Return [X, Y] of the center of cell containing provided text 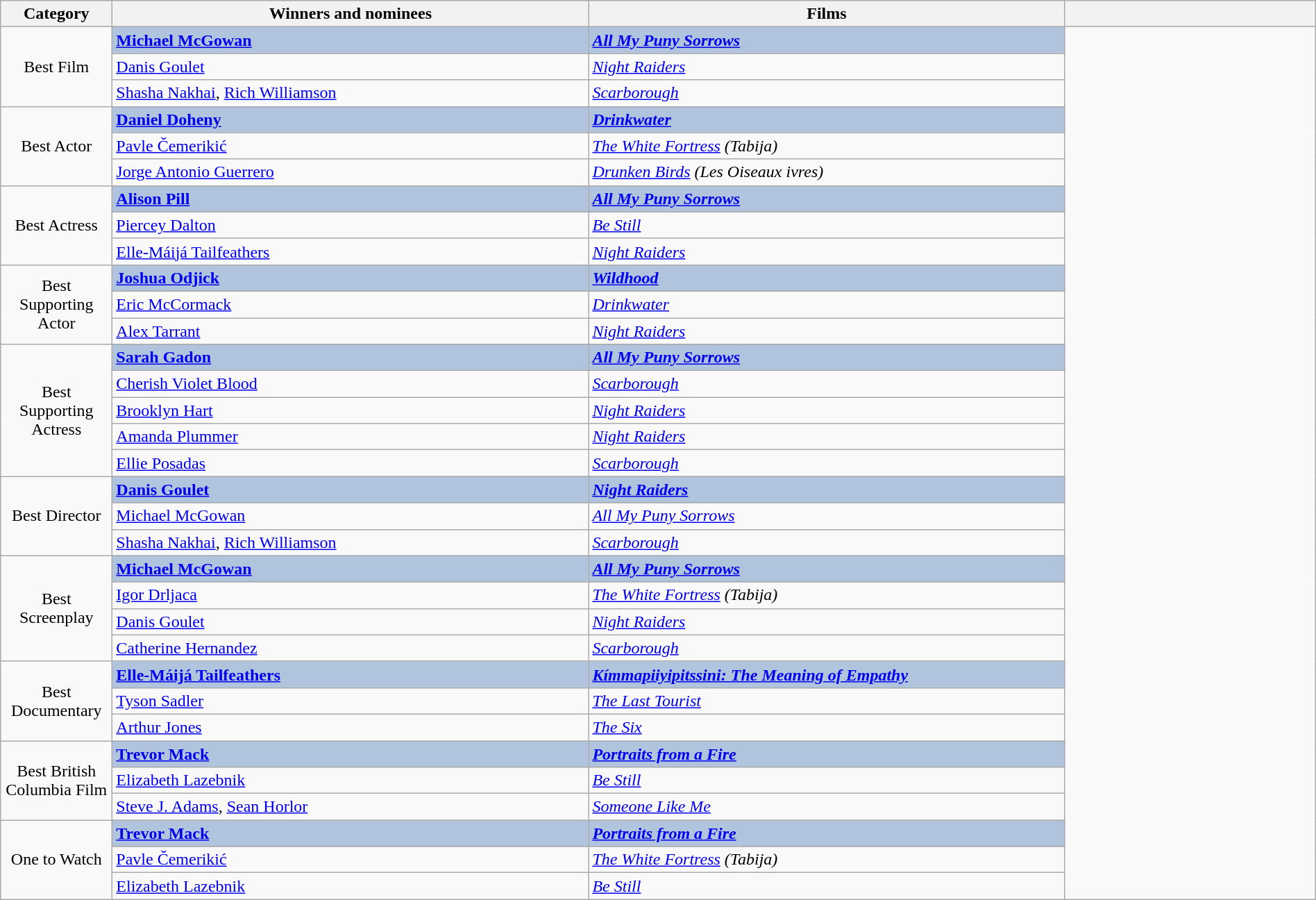
Films [827, 14]
Wildhood [827, 278]
Best Actress [57, 225]
Tyson Sadler [351, 701]
Joshua Odjick [351, 278]
Best British Columbia Film [57, 780]
The Six [827, 727]
Best Documentary [57, 701]
Best Supporting Actor [57, 304]
Sarah Gadon [351, 358]
Someone Like Me [827, 807]
Catherine Hernandez [351, 648]
Alison Pill [351, 199]
Alex Tarrant [351, 331]
Brooklyn Hart [351, 410]
Ellie Posadas [351, 463]
Drunken Birds (Les Oiseaux ivres) [827, 172]
Kímmapiiyipitssini: The Meaning of Empathy [827, 674]
Amanda Plummer [351, 437]
Arthur Jones [351, 727]
The Last Tourist [827, 701]
One to Watch [57, 860]
Eric McCormack [351, 304]
Piercey Dalton [351, 225]
Best Actor [57, 146]
Jorge Antonio Guerrero [351, 172]
Steve J. Adams, Sean Horlor [351, 807]
Daniel Doheny [351, 119]
Best Director [57, 516]
Category [57, 14]
Cherish Violet Blood [351, 384]
Best Screenplay [57, 608]
Best Supporting Actress [57, 410]
Best Film [57, 67]
Igor Drljaca [351, 595]
Winners and nominees [351, 14]
